For the text-containing cell, return its midpoint in (x, y) coordinate format. 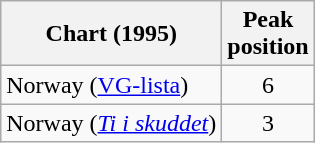
6 (268, 85)
Peakposition (268, 34)
Chart (1995) (112, 34)
3 (268, 123)
Norway (VG-lista) (112, 85)
Norway (Ti i skuddet) (112, 123)
